Return (X, Y) of the center of cell containing provided text 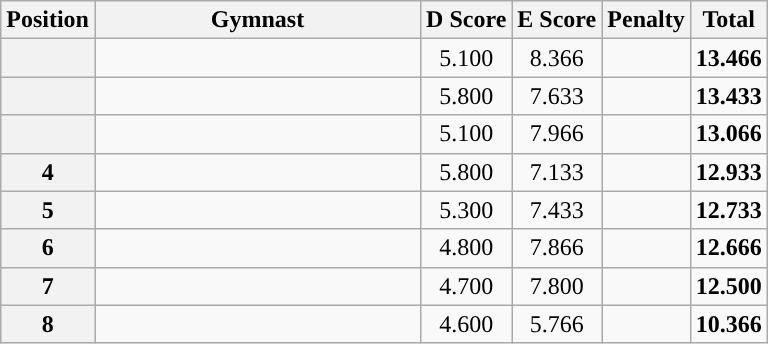
5.300 (466, 210)
Position (48, 20)
Total (728, 20)
5 (48, 210)
7 (48, 286)
5.766 (557, 324)
4.600 (466, 324)
4.700 (466, 286)
Penalty (646, 20)
12.666 (728, 248)
7.966 (557, 134)
12.733 (728, 210)
4 (48, 172)
13.433 (728, 96)
7.433 (557, 210)
7.633 (557, 96)
12.933 (728, 172)
E Score (557, 20)
7.866 (557, 248)
10.366 (728, 324)
Gymnast (257, 20)
7.133 (557, 172)
6 (48, 248)
D Score (466, 20)
13.066 (728, 134)
4.800 (466, 248)
8 (48, 324)
12.500 (728, 286)
13.466 (728, 58)
8.366 (557, 58)
7.800 (557, 286)
